Identify which cell holds the provided text, then report its [x, y] central coordinate. 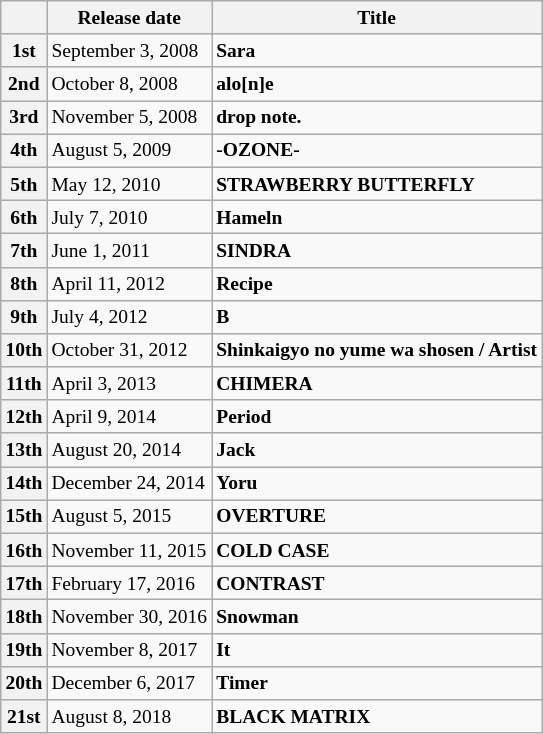
14th [24, 484]
4th [24, 150]
July 4, 2012 [130, 316]
December 24, 2014 [130, 484]
April 11, 2012 [130, 284]
August 8, 2018 [130, 716]
10th [24, 350]
November 30, 2016 [130, 616]
6th [24, 216]
July 7, 2010 [130, 216]
November 8, 2017 [130, 650]
20th [24, 682]
11th [24, 384]
STRAWBERRY BUTTERFLY [377, 184]
OVERTURE [377, 516]
It [377, 650]
August 20, 2014 [130, 450]
Sara [377, 50]
BLACK MATRIX [377, 716]
Snowman [377, 616]
April 9, 2014 [130, 416]
19th [24, 650]
August 5, 2009 [130, 150]
September 3, 2008 [130, 50]
drop note. [377, 118]
April 3, 2013 [130, 384]
9th [24, 316]
-OZONE- [377, 150]
CONTRAST [377, 584]
October 31, 2012 [130, 350]
Period [377, 416]
2nd [24, 84]
CHIMERA [377, 384]
SINDRA [377, 250]
alo[n]e [377, 84]
Jack [377, 450]
February 17, 2016 [130, 584]
Release date [130, 18]
June 1, 2011 [130, 250]
1st [24, 50]
COLD CASE [377, 550]
May 12, 2010 [130, 184]
November 5, 2008 [130, 118]
17th [24, 584]
Title [377, 18]
13th [24, 450]
7th [24, 250]
15th [24, 516]
B [377, 316]
Recipe [377, 284]
5th [24, 184]
21st [24, 716]
12th [24, 416]
December 6, 2017 [130, 682]
3rd [24, 118]
August 5, 2015 [130, 516]
Shinkaigyo no yume wa shosen / Artist [377, 350]
October 8, 2008 [130, 84]
Hameln [377, 216]
Yoru [377, 484]
18th [24, 616]
November 11, 2015 [130, 550]
16th [24, 550]
Timer [377, 682]
8th [24, 284]
